Provide the [X, Y] coordinate of the cell's center where the given text is located.  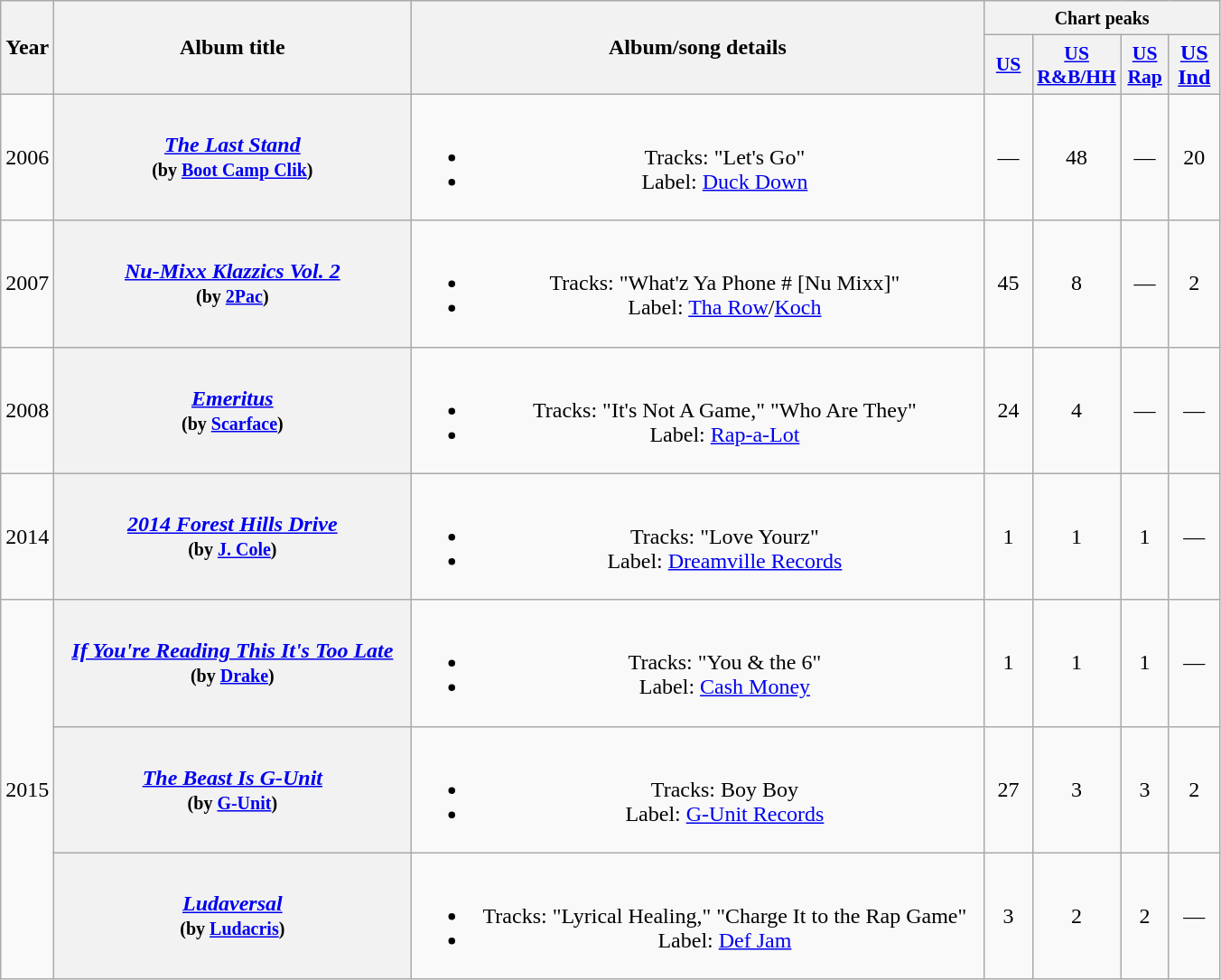
Tracks: "It's Not A Game," "Who Are They"Label: Rap-a-Lot [697, 410]
Tracks: "What'z Ya Phone # [Nu Mixx]"Label: Tha Row/Koch [697, 284]
8 [1077, 284]
Ludaversal(by Ludacris) [233, 916]
USRap [1145, 65]
If You're Reading This It's Too Late(by Drake) [233, 663]
2006 [27, 157]
27 [1008, 789]
Tracks: "You & the 6"Label: Cash Money [697, 663]
2008 [27, 410]
2007 [27, 284]
2014 [27, 537]
Album title [233, 47]
45 [1008, 284]
USR&B/HH [1077, 65]
Tracks: "Let's Go"Label: Duck Down [697, 157]
Emeritus(by Scarface) [233, 410]
20 [1194, 157]
24 [1008, 410]
Nu-Mixx Klazzics Vol. 2(by 2Pac) [233, 284]
Tracks: Boy BoyLabel: G-Unit Records [697, 789]
Tracks: "Love Yourz"Label: Dreamville Records [697, 537]
The Beast Is G-Unit(by G-Unit) [233, 789]
USInd [1194, 65]
Tracks: "Lyrical Healing," "Charge It to the Rap Game"Label: Def Jam [697, 916]
2015 [27, 789]
US [1008, 65]
Album/song details [697, 47]
The Last Stand(by Boot Camp Clik) [233, 157]
48 [1077, 157]
Chart peaks [1102, 18]
Year [27, 47]
4 [1077, 410]
2014 Forest Hills Drive(by J. Cole) [233, 537]
